For the text-containing cell, return its midpoint in (X, Y) coordinate format. 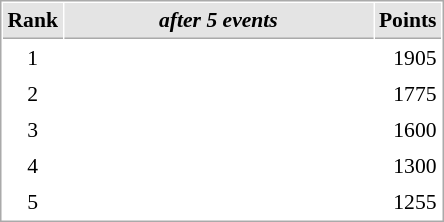
Points (408, 21)
1300 (408, 165)
1775 (408, 93)
1600 (408, 129)
2 (32, 93)
5 (32, 201)
Rank (32, 21)
after 5 events (218, 21)
1255 (408, 201)
1905 (408, 57)
4 (32, 165)
1 (32, 57)
3 (32, 129)
